Determine the (x, y) coordinate at the center of the cell enclosing the given text.  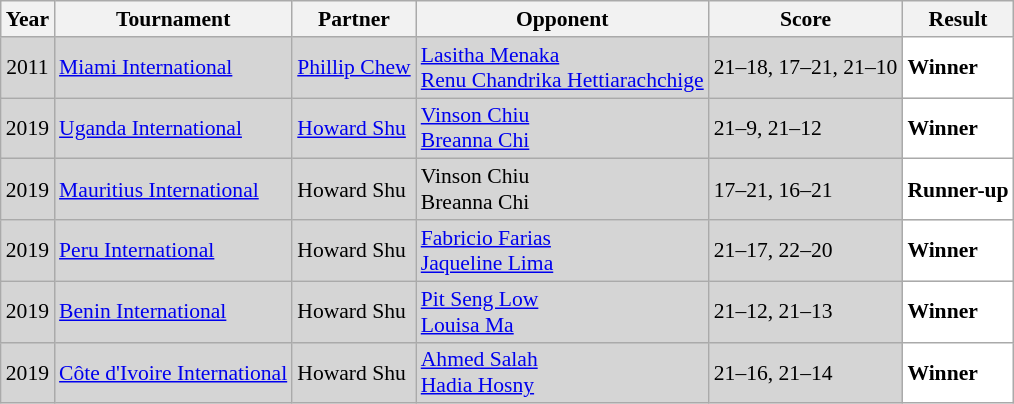
21–12, 21–13 (806, 312)
21–18, 17–21, 21–10 (806, 68)
Uganda International (173, 128)
Mauritius International (173, 190)
2011 (28, 68)
Fabricio Farias Jaqueline Lima (562, 250)
21–9, 21–12 (806, 128)
Runner-up (958, 190)
Pit Seng Low Louisa Ma (562, 312)
Year (28, 19)
Opponent (562, 19)
Ahmed Salah Hadia Hosny (562, 372)
Benin International (173, 312)
21–16, 21–14 (806, 372)
Peru International (173, 250)
Miami International (173, 68)
Côte d'Ivoire International (173, 372)
Tournament (173, 19)
Lasitha Menaka Renu Chandrika Hettiarachchige (562, 68)
Partner (354, 19)
21–17, 22–20 (806, 250)
Result (958, 19)
Score (806, 19)
Phillip Chew (354, 68)
17–21, 16–21 (806, 190)
